Find where the given text appears and provide that cell's center as (x, y) coordinate. 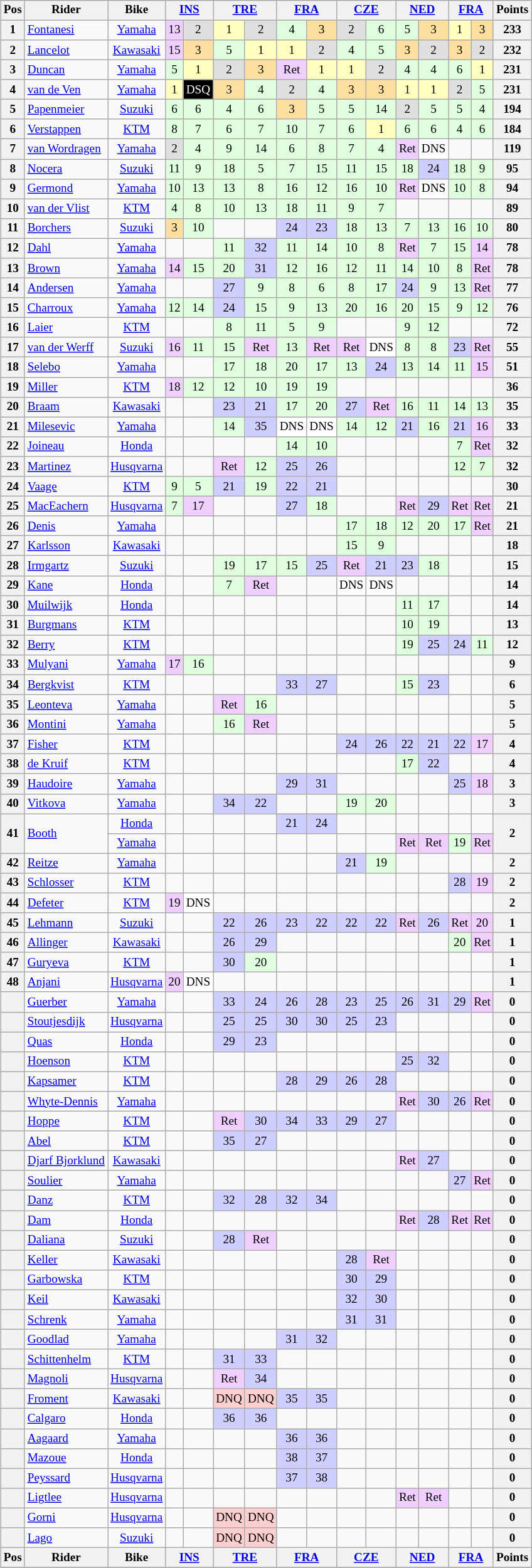
Aagaard (66, 1439)
42 (13, 863)
Milesevic (66, 427)
Guryeva (66, 962)
233 (512, 30)
Abel (66, 1141)
Booth (66, 834)
Kane (66, 586)
48 (13, 982)
Borchers (66, 228)
51 (512, 367)
55 (512, 347)
Lehmann (66, 923)
MacEachern (66, 506)
van Wordragen (66, 149)
Keil (66, 1300)
DSQ (198, 90)
Fisher (66, 744)
Vaage (66, 487)
119 (512, 149)
Irmgartz (66, 566)
72 (512, 328)
Leonteva (66, 705)
40 (13, 804)
Fontanesi (66, 30)
Martinez (66, 466)
Mulyani (66, 665)
Hoenson (66, 1061)
41 (13, 834)
Magnoli (66, 1379)
Germond (66, 189)
Allinger (66, 943)
Guerber (66, 1002)
Soulier (66, 1181)
Dahl (66, 248)
Stoutjesdijk (66, 1022)
Duncan (66, 70)
184 (512, 129)
Keller (66, 1260)
Defeter (66, 903)
Selebo (66, 367)
Schittenhelm (66, 1359)
Schlosser (66, 883)
Joineau (66, 447)
Laier (66, 328)
89 (512, 209)
Burgmans (66, 625)
Quas (66, 1042)
194 (512, 110)
Haudoire (66, 784)
Lago (66, 1538)
Djarf Bjorklund (66, 1161)
Dam (66, 1221)
Froment (66, 1399)
232 (512, 50)
Lancelot (66, 50)
Anjani (66, 982)
Gorni (66, 1518)
45 (13, 923)
Bergkvist (66, 685)
Mazoue (66, 1458)
Denis (66, 526)
Verstappen (66, 129)
Peyssard (66, 1478)
Reitze (66, 863)
Kapsamer (66, 1081)
Goodlad (66, 1339)
Schrenk (66, 1320)
Karlsson (66, 546)
44 (13, 903)
van de Ven (66, 90)
43 (13, 883)
80 (512, 228)
Danz (66, 1201)
Ligtlee (66, 1498)
Brown (66, 268)
Andersen (66, 288)
95 (512, 169)
Vitkova (66, 804)
47 (13, 962)
Calgaro (66, 1419)
Muilwijk (66, 606)
Whyte-Dennis (66, 1102)
46 (13, 943)
77 (512, 288)
Charroux (66, 308)
76 (512, 308)
van der Werff (66, 347)
Berry (66, 645)
van der Vlist (66, 209)
Daliana (66, 1240)
39 (13, 784)
Braam (66, 407)
Nocera (66, 169)
Montini (66, 725)
Miller (66, 387)
94 (512, 189)
Hoppe (66, 1121)
Papenmeier (66, 110)
de Kruif (66, 764)
Garbowska (66, 1280)
